Return (X, Y) of the center of cell containing provided text 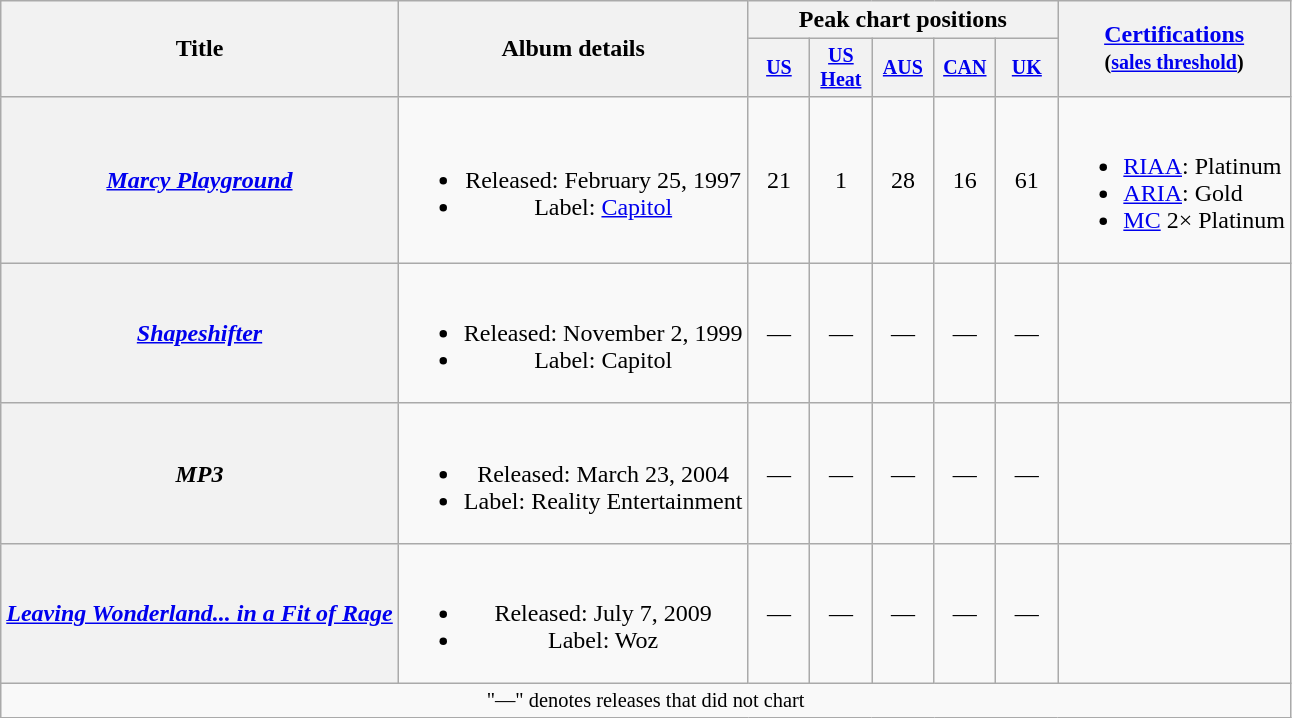
UK (1027, 68)
Peak chart positions (903, 20)
21 (779, 180)
Released: February 25, 1997Label: Capitol (573, 180)
Released: July 7, 2009Label: Woz (573, 613)
Certifications(sales threshold) (1174, 49)
CAN (965, 68)
RIAA: PlatinumARIA: GoldMC 2× Platinum (1174, 180)
"—" denotes releases that did not chart (646, 701)
28 (903, 180)
US (779, 68)
Title (200, 49)
AUS (903, 68)
Marcy Playground (200, 180)
MP3 (200, 473)
Shapeshifter (200, 333)
Released: March 23, 2004Label: Reality Entertainment (573, 473)
Album details (573, 49)
Leaving Wonderland... in a Fit of Rage (200, 613)
Released: November 2, 1999Label: Capitol (573, 333)
1 (841, 180)
61 (1027, 180)
US Heat (841, 68)
16 (965, 180)
